Determine the (X, Y) coordinate at the center of the cell enclosing the given text.  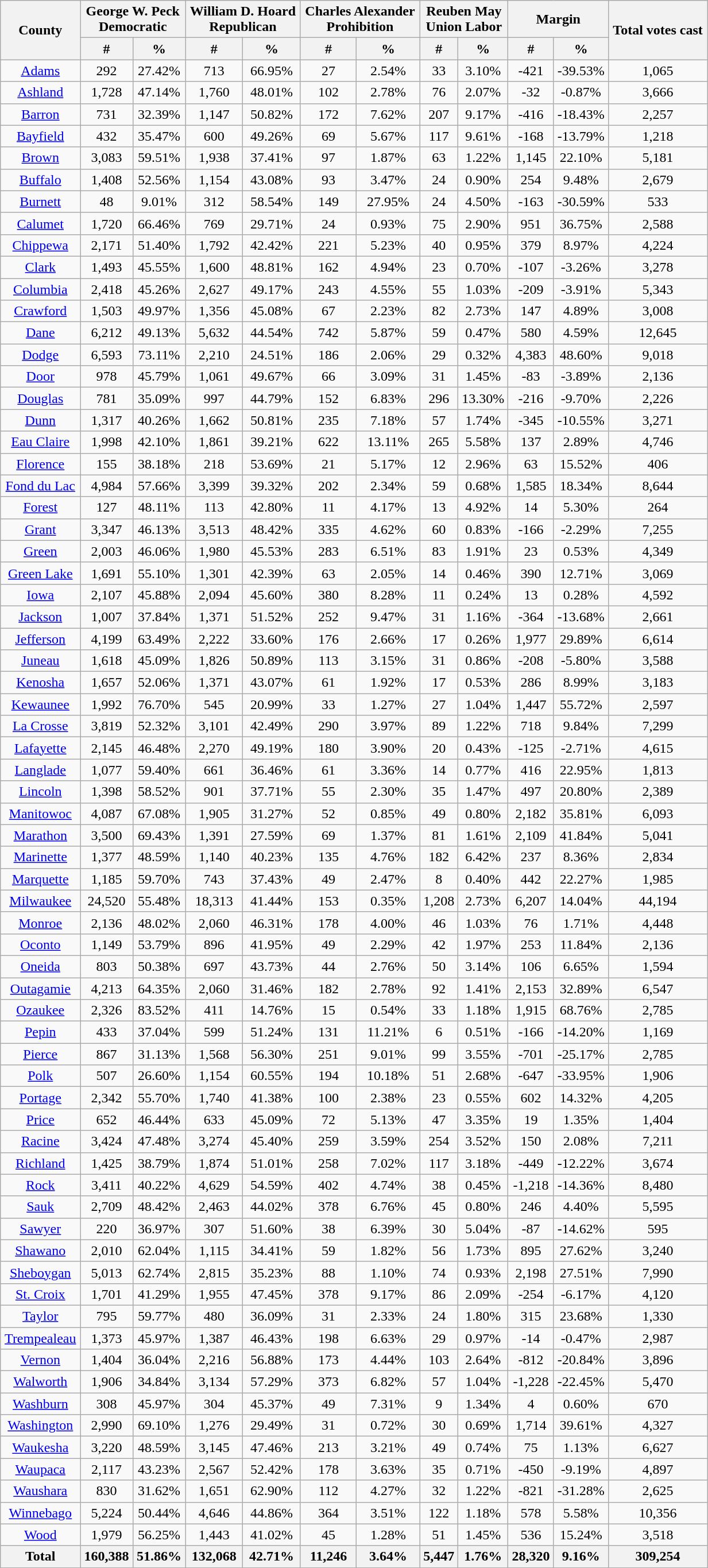
1,065 (658, 71)
2,107 (107, 595)
Juneau (40, 661)
2,171 (107, 245)
220 (107, 1229)
46.44% (158, 1120)
4.50% (483, 202)
31.13% (158, 1054)
Chippewa (40, 245)
59.51% (158, 158)
4,224 (658, 245)
83.52% (158, 1011)
652 (107, 1120)
3,069 (658, 573)
44.79% (272, 398)
51.01% (272, 1163)
3.10% (483, 71)
6,627 (658, 1447)
Waupaca (40, 1469)
1,218 (658, 136)
Eau Claire (40, 442)
7,299 (658, 726)
93 (328, 180)
41.44% (272, 901)
3.51% (388, 1513)
4,646 (214, 1513)
1.10% (388, 1272)
4.40% (581, 1207)
1,568 (214, 1054)
62.90% (272, 1491)
1.80% (483, 1316)
3.55% (483, 1054)
Adams (40, 71)
88 (328, 1272)
5.30% (581, 508)
4,205 (658, 1098)
6.83% (388, 398)
2,661 (658, 617)
335 (328, 529)
3.64% (388, 1557)
Taylor (40, 1316)
5,447 (439, 1557)
4,746 (658, 442)
-701 (531, 1054)
-208 (531, 661)
42 (439, 944)
47.45% (272, 1294)
38.79% (158, 1163)
20.99% (272, 704)
27.95% (388, 202)
La Crosse (40, 726)
1.87% (388, 158)
2,257 (658, 114)
1,915 (531, 1011)
258 (328, 1163)
2.47% (388, 879)
1,594 (658, 966)
194 (328, 1076)
6 (439, 1032)
536 (531, 1535)
253 (531, 944)
-3.89% (581, 377)
12.71% (581, 573)
50.81% (272, 420)
1,387 (214, 1338)
137 (531, 442)
34.84% (158, 1382)
14.32% (581, 1098)
3.18% (483, 1163)
2,815 (214, 1272)
Langlade (40, 770)
Green Lake (40, 573)
3.63% (388, 1469)
1,977 (531, 639)
2,117 (107, 1469)
252 (328, 617)
40.23% (272, 857)
781 (107, 398)
Outagamie (40, 988)
-87 (531, 1229)
2,588 (658, 223)
1,600 (214, 267)
1,985 (658, 879)
62.04% (158, 1250)
4,615 (658, 748)
2.08% (581, 1141)
45.79% (158, 377)
4.62% (388, 529)
243 (328, 289)
0.45% (483, 1185)
Wood (40, 1535)
0.40% (483, 879)
8.99% (581, 683)
Kewaunee (40, 704)
-39.53% (581, 71)
47.48% (158, 1141)
304 (214, 1404)
4,383 (531, 355)
3,518 (658, 1535)
Dodge (40, 355)
66.95% (272, 71)
9 (439, 1404)
0.28% (581, 595)
35.09% (158, 398)
Green (40, 551)
7.18% (388, 420)
58.54% (272, 202)
Door (40, 377)
10,356 (658, 1513)
-168 (531, 136)
4,087 (107, 814)
259 (328, 1141)
100 (328, 1098)
1.91% (483, 551)
Oconto (40, 944)
Sauk (40, 1207)
379 (531, 245)
173 (328, 1360)
0.26% (483, 639)
769 (214, 223)
18,313 (214, 901)
-2.71% (581, 748)
24,520 (107, 901)
45.88% (158, 595)
Pierce (40, 1054)
7.62% (388, 114)
1,149 (107, 944)
0.85% (388, 814)
Winnebago (40, 1513)
0.95% (483, 245)
74 (439, 1272)
1.34% (483, 1404)
2.68% (483, 1076)
-647 (531, 1076)
0.35% (388, 901)
718 (531, 726)
309,254 (658, 1557)
9.47% (388, 617)
Bayfield (40, 136)
Lafayette (40, 748)
31.62% (158, 1491)
2.05% (388, 573)
Marinette (40, 857)
3,666 (658, 92)
0.47% (483, 333)
-421 (531, 71)
251 (328, 1054)
1,398 (107, 792)
-20.84% (581, 1360)
51.52% (272, 617)
St. Croix (40, 1294)
Ozaukee (40, 1011)
600 (214, 136)
2,389 (658, 792)
Fond du Lac (40, 486)
602 (531, 1098)
6,614 (658, 639)
0.74% (483, 1447)
-33.95% (581, 1076)
0.46% (483, 573)
1,447 (531, 704)
1.92% (388, 683)
2.33% (388, 1316)
59.77% (158, 1316)
37.43% (272, 879)
81 (439, 835)
7.31% (388, 1404)
57.29% (272, 1382)
3,101 (214, 726)
132,068 (214, 1557)
743 (214, 879)
2.76% (388, 966)
-10.55% (581, 420)
5,181 (658, 158)
2.34% (388, 486)
9.84% (581, 726)
97 (328, 158)
742 (328, 333)
545 (214, 704)
-3.91% (581, 289)
32.89% (581, 988)
39.61% (581, 1426)
Racine (40, 1141)
1.27% (388, 704)
2,463 (214, 1207)
-22.45% (581, 1382)
52 (328, 814)
44.02% (272, 1207)
-216 (531, 398)
2,625 (658, 1491)
155 (107, 464)
4.27% (388, 1491)
10.18% (388, 1076)
64.35% (158, 988)
-449 (531, 1163)
-9.70% (581, 398)
County (40, 30)
54.59% (272, 1185)
82 (439, 311)
Barron (40, 114)
59.40% (158, 770)
1,740 (214, 1098)
45.26% (158, 289)
5.67% (388, 136)
1.76% (483, 1557)
2,679 (658, 180)
63.49% (158, 639)
2,987 (658, 1338)
-18.43% (581, 114)
-13.68% (581, 617)
-3.26% (581, 267)
11.84% (581, 944)
George W. PeckDemocratic (133, 20)
-345 (531, 420)
William D. HoardRepublican (243, 20)
6.76% (388, 1207)
Ashland (40, 92)
1,874 (214, 1163)
15.24% (581, 1535)
52.56% (158, 180)
1,408 (107, 180)
48.01% (272, 92)
112 (328, 1491)
5,632 (214, 333)
50.38% (158, 966)
2,222 (214, 639)
3.59% (388, 1141)
56.25% (158, 1535)
28,320 (531, 1557)
55.70% (158, 1098)
0.83% (483, 529)
-163 (531, 202)
6,212 (107, 333)
41.95% (272, 944)
1.41% (483, 988)
3,083 (107, 158)
41.84% (581, 835)
0.60% (581, 1404)
Forest (40, 508)
-6.17% (581, 1294)
59.70% (158, 879)
51.86% (158, 1557)
37.04% (158, 1032)
2,709 (107, 1207)
62.74% (158, 1272)
2,226 (658, 398)
-1,228 (531, 1382)
7.02% (388, 1163)
48.11% (158, 508)
35.23% (272, 1272)
1,938 (214, 158)
Marquette (40, 879)
36.09% (272, 1316)
162 (328, 267)
265 (439, 442)
0.77% (483, 770)
1,007 (107, 617)
3.97% (388, 726)
292 (107, 71)
1.47% (483, 792)
1,425 (107, 1163)
48.60% (581, 355)
5,224 (107, 1513)
99 (439, 1054)
3,278 (658, 267)
49.17% (272, 289)
-31.28% (581, 1491)
364 (328, 1513)
308 (107, 1404)
213 (328, 1447)
6,593 (107, 355)
22.27% (581, 879)
20.80% (581, 792)
106 (531, 966)
2,182 (531, 814)
49.19% (272, 748)
Dane (40, 333)
92 (439, 988)
2,418 (107, 289)
48.02% (158, 923)
622 (328, 442)
4,984 (107, 486)
50 (439, 966)
7,255 (658, 529)
2,198 (531, 1272)
830 (107, 1491)
45.08% (272, 311)
40.22% (158, 1185)
-14 (531, 1338)
42.39% (272, 573)
36.04% (158, 1360)
4,448 (658, 923)
66 (328, 377)
1,979 (107, 1535)
35.81% (581, 814)
3.52% (483, 1141)
Waukesha (40, 1447)
-32 (531, 92)
3.15% (388, 661)
1,980 (214, 551)
44.86% (272, 1513)
1,276 (214, 1426)
6.65% (581, 966)
3,500 (107, 835)
8,644 (658, 486)
38.18% (158, 464)
53.69% (272, 464)
1.16% (483, 617)
1.97% (483, 944)
1,503 (107, 311)
1,701 (107, 1294)
49.67% (272, 377)
2,270 (214, 748)
29.71% (272, 223)
978 (107, 377)
-416 (531, 114)
2,216 (214, 1360)
103 (439, 1360)
-812 (531, 1360)
2.29% (388, 944)
1,826 (214, 661)
Reuben MayUnion Labor (464, 20)
40 (439, 245)
Polk (40, 1076)
36.97% (158, 1229)
46.43% (272, 1338)
1.82% (388, 1250)
2,326 (107, 1011)
5,343 (658, 289)
47 (439, 1120)
4.89% (581, 311)
52.42% (272, 1469)
40.26% (158, 420)
1.74% (483, 420)
3,424 (107, 1141)
186 (328, 355)
-0.47% (581, 1338)
497 (531, 792)
1.61% (483, 835)
37.71% (272, 792)
32 (439, 1491)
2.09% (483, 1294)
380 (328, 595)
0.54% (388, 1011)
172 (328, 114)
2.06% (388, 355)
4.76% (388, 857)
2.89% (581, 442)
3,411 (107, 1185)
246 (531, 1207)
44.54% (272, 333)
Iowa (40, 595)
4,629 (214, 1185)
697 (214, 966)
46.31% (272, 923)
4,592 (658, 595)
2.90% (483, 223)
3.90% (388, 748)
5.23% (388, 245)
Crawford (40, 311)
4.00% (388, 923)
83 (439, 551)
1,356 (214, 311)
3,008 (658, 311)
0.32% (483, 355)
-25.17% (581, 1054)
-2.29% (581, 529)
50.44% (158, 1513)
2,210 (214, 355)
36.46% (272, 770)
290 (328, 726)
3,819 (107, 726)
Lincoln (40, 792)
1,651 (214, 1491)
1,760 (214, 92)
-254 (531, 1294)
Total (40, 1557)
48 (107, 202)
6.82% (388, 1382)
13.11% (388, 442)
307 (214, 1229)
1,792 (214, 245)
66.46% (158, 223)
2,597 (658, 704)
218 (214, 464)
-30.59% (581, 202)
56 (439, 1250)
0.55% (483, 1098)
5,470 (658, 1382)
12,645 (658, 333)
-364 (531, 617)
102 (328, 92)
6.63% (388, 1338)
Burnett (40, 202)
3,220 (107, 1447)
Rock (40, 1185)
89 (439, 726)
45.40% (272, 1141)
373 (328, 1382)
Buffalo (40, 180)
52.06% (158, 683)
1,657 (107, 683)
2,153 (531, 988)
55.48% (158, 901)
15 (328, 1011)
32.39% (158, 114)
135 (328, 857)
951 (531, 223)
86 (439, 1294)
895 (531, 1250)
42.10% (158, 442)
Jefferson (40, 639)
176 (328, 639)
Douglas (40, 398)
-821 (531, 1491)
-1,218 (531, 1185)
50.82% (272, 114)
432 (107, 136)
803 (107, 966)
127 (107, 508)
4,213 (107, 988)
0.69% (483, 1426)
1,585 (531, 486)
180 (328, 748)
-13.79% (581, 136)
901 (214, 792)
713 (214, 71)
Clark (40, 267)
1,377 (107, 857)
5,041 (658, 835)
-9.19% (581, 1469)
0.24% (483, 595)
0.86% (483, 661)
26.60% (158, 1076)
Price (40, 1120)
51.60% (272, 1229)
2.66% (388, 639)
2,834 (658, 857)
41.38% (272, 1098)
53.79% (158, 944)
36.75% (581, 223)
8 (439, 879)
46.06% (158, 551)
0.71% (483, 1469)
12 (439, 464)
45.60% (272, 595)
2.96% (483, 464)
6.39% (388, 1229)
14.76% (272, 1011)
42.42% (272, 245)
60 (439, 529)
1.28% (388, 1535)
Dunn (40, 420)
27.51% (581, 1272)
-125 (531, 748)
39.32% (272, 486)
867 (107, 1054)
Calumet (40, 223)
Shawano (40, 1250)
3,183 (658, 683)
2,627 (214, 289)
47.14% (158, 92)
45.37% (272, 1404)
595 (658, 1229)
147 (531, 311)
51.24% (272, 1032)
1,813 (658, 770)
27.42% (158, 71)
312 (214, 202)
2,567 (214, 1469)
-83 (531, 377)
5,595 (658, 1207)
507 (107, 1076)
0.72% (388, 1426)
3,513 (214, 529)
Monroe (40, 923)
160,388 (107, 1557)
4 (531, 1404)
2,145 (107, 748)
1,061 (214, 377)
37.84% (158, 617)
633 (214, 1120)
402 (328, 1185)
42.71% (272, 1557)
580 (531, 333)
49.26% (272, 136)
4.94% (388, 267)
1.37% (388, 835)
45.53% (272, 551)
152 (328, 398)
24.51% (272, 355)
5.87% (388, 333)
43.23% (158, 1469)
1,728 (107, 92)
1,720 (107, 223)
Grant (40, 529)
661 (214, 770)
221 (328, 245)
207 (439, 114)
Milwaukee (40, 901)
5,013 (107, 1272)
315 (531, 1316)
1,955 (214, 1294)
286 (531, 683)
4.59% (581, 333)
5.13% (388, 1120)
3.14% (483, 966)
56.88% (272, 1360)
1.71% (581, 923)
46.13% (158, 529)
44,194 (658, 901)
Trempealeau (40, 1338)
-107 (531, 267)
33.60% (272, 639)
150 (531, 1141)
49.13% (158, 333)
1,145 (531, 158)
31.46% (272, 988)
14.04% (581, 901)
-14.62% (581, 1229)
19 (531, 1120)
58.52% (158, 792)
Walworth (40, 1382)
5.04% (483, 1229)
1,493 (107, 267)
1,714 (531, 1426)
43.73% (272, 966)
3,674 (658, 1163)
42.80% (272, 508)
122 (439, 1513)
1.73% (483, 1250)
Kenosha (40, 683)
4,120 (658, 1294)
-209 (531, 289)
578 (531, 1513)
76.70% (158, 704)
21 (328, 464)
9.61% (483, 136)
131 (328, 1032)
795 (107, 1316)
6,547 (658, 988)
7,211 (658, 1141)
Charles AlexanderProhibition (360, 20)
11.21% (388, 1032)
3,134 (214, 1382)
1,077 (107, 770)
23.68% (581, 1316)
153 (328, 901)
1,115 (214, 1250)
2.64% (483, 1360)
69.10% (158, 1426)
1,998 (107, 442)
2.30% (388, 792)
3.47% (388, 180)
2.23% (388, 311)
237 (531, 857)
3.09% (388, 377)
Portage (40, 1098)
6,093 (658, 814)
27.62% (581, 1250)
15.52% (581, 464)
52.32% (158, 726)
20 (439, 748)
599 (214, 1032)
Columbia (40, 289)
198 (328, 1338)
1,618 (107, 661)
-14.36% (581, 1185)
29.49% (272, 1426)
296 (439, 398)
416 (531, 770)
8.97% (581, 245)
283 (328, 551)
51.40% (158, 245)
8.28% (388, 595)
0.70% (483, 267)
Washburn (40, 1404)
Vernon (40, 1360)
4.92% (483, 508)
8,480 (658, 1185)
1,861 (214, 442)
0.68% (483, 486)
442 (531, 879)
18.34% (581, 486)
4,199 (107, 639)
3,588 (658, 661)
34.41% (272, 1250)
3,274 (214, 1141)
2,109 (531, 835)
997 (214, 398)
3,240 (658, 1250)
49.97% (158, 311)
72 (328, 1120)
390 (531, 573)
Sawyer (40, 1229)
3.21% (388, 1447)
67.08% (158, 814)
2,990 (107, 1426)
47.46% (272, 1447)
69.43% (158, 835)
1.13% (581, 1447)
1,169 (658, 1032)
5.17% (388, 464)
4.44% (388, 1360)
8.36% (581, 857)
1,317 (107, 420)
-14.20% (581, 1032)
2.54% (388, 71)
41.29% (158, 1294)
0.90% (483, 180)
13.30% (483, 398)
670 (658, 1404)
2,010 (107, 1250)
0.51% (483, 1032)
4.55% (388, 289)
Oneida (40, 966)
2,342 (107, 1098)
1,905 (214, 814)
44 (328, 966)
6.42% (483, 857)
Waushara (40, 1491)
Jackson (40, 617)
4.17% (388, 508)
27.59% (272, 835)
3,399 (214, 486)
235 (328, 420)
Sheboygan (40, 1272)
4,349 (658, 551)
Brown (40, 158)
411 (214, 1011)
-12.22% (581, 1163)
55.72% (581, 704)
-0.87% (581, 92)
1,208 (439, 901)
1,373 (107, 1338)
60.55% (272, 1076)
2.38% (388, 1098)
0.43% (483, 748)
-5.80% (581, 661)
42.49% (272, 726)
57.66% (158, 486)
731 (107, 114)
31.27% (272, 814)
6,207 (531, 901)
Margin (558, 20)
7,990 (658, 1272)
46 (439, 923)
1,691 (107, 573)
480 (214, 1316)
43.08% (272, 180)
41.02% (272, 1535)
22.95% (581, 770)
3,145 (214, 1447)
9.48% (581, 180)
Total votes cast (658, 30)
1,443 (214, 1535)
Richland (40, 1163)
45.55% (158, 267)
3,347 (107, 529)
35.47% (158, 136)
1,992 (107, 704)
1,391 (214, 835)
46.48% (158, 748)
Washington (40, 1426)
Pepin (40, 1032)
67 (328, 311)
1,301 (214, 573)
6.51% (388, 551)
1,185 (107, 879)
68.76% (581, 1011)
43.07% (272, 683)
1,140 (214, 857)
433 (107, 1032)
9,018 (658, 355)
1.35% (581, 1120)
2.07% (483, 92)
3.35% (483, 1120)
9.16% (581, 1557)
11,246 (328, 1557)
896 (214, 944)
-450 (531, 1469)
264 (658, 508)
3,271 (658, 420)
4,897 (658, 1469)
149 (328, 202)
3,896 (658, 1360)
533 (658, 202)
1,330 (658, 1316)
48.81% (272, 267)
50.89% (272, 661)
73.11% (158, 355)
1,147 (214, 114)
37.41% (272, 158)
2,094 (214, 595)
29.89% (581, 639)
0.97% (483, 1338)
4,327 (658, 1426)
22.10% (581, 158)
55.10% (158, 573)
Manitowoc (40, 814)
3.36% (388, 770)
Marathon (40, 835)
Florence (40, 464)
2,003 (107, 551)
39.21% (272, 442)
406 (658, 464)
202 (328, 486)
1,662 (214, 420)
56.30% (272, 1054)
4.74% (388, 1185)
